Extract the (x, y) coordinate from the center of the cell holding the provided text.  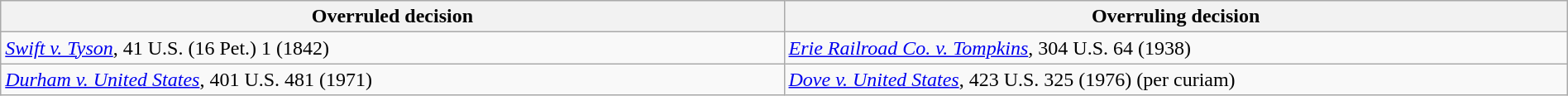
Durham v. United States, 401 U.S. 481 (1971) (392, 79)
Overruling decision (1176, 17)
Overruled decision (392, 17)
Swift v. Tyson, 41 U.S. (16 Pet.) 1 (1842) (392, 48)
Dove v. United States, 423 U.S. 325 (1976) (per curiam) (1176, 79)
Erie Railroad Co. v. Tompkins, 304 U.S. 64 (1938) (1176, 48)
